Search for the cell housing the specified text and yield its (X, Y) center coordinate. 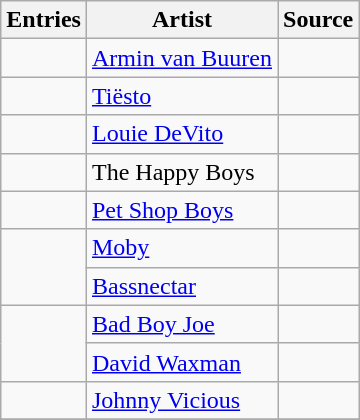
Johnny Vicious (182, 400)
Entries (44, 20)
Tiësto (182, 96)
Bad Boy Joe (182, 324)
Pet Shop Boys (182, 210)
Source (318, 20)
The Happy Boys (182, 172)
Louie DeVito (182, 134)
Bassnectar (182, 286)
Moby (182, 248)
Artist (182, 20)
David Waxman (182, 362)
Armin van Buuren (182, 58)
